Return [x, y] of the center of cell containing provided text 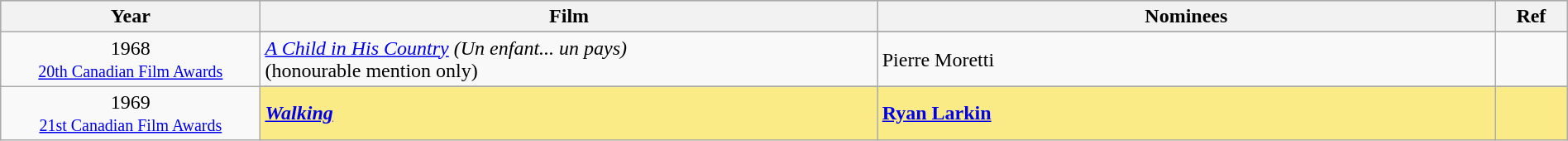
Film [569, 17]
Year [131, 17]
Nominees [1186, 17]
Pierre Moretti [1186, 60]
Ref [1532, 17]
A Child in His Country (Un enfant... un pays)(honourable mention only) [569, 60]
1968 20th Canadian Film Awards [131, 60]
1969 21st Canadian Film Awards [131, 113]
Ryan Larkin [1186, 113]
Walking [569, 113]
